Pinpoint the cell where the given text exists, returning its (x, y) midpoint coordinate. 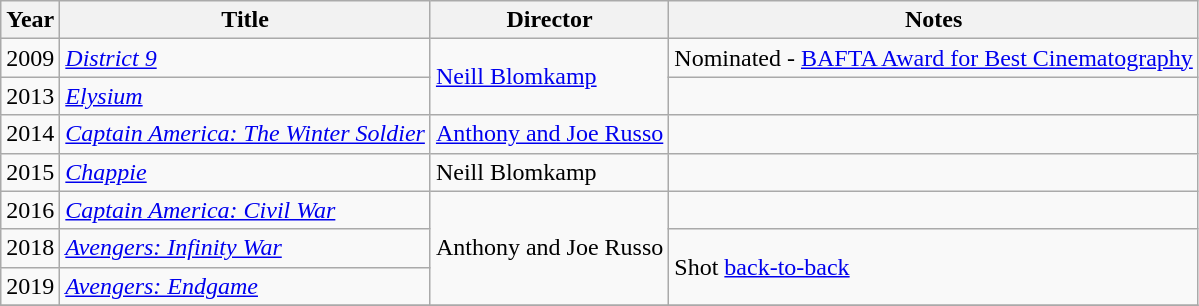
Captain America: Civil War (246, 210)
Notes (934, 20)
2016 (30, 210)
Director (549, 20)
Chappie (246, 172)
2014 (30, 134)
Year (30, 20)
Captain America: The Winter Soldier (246, 134)
Elysium (246, 96)
Shot back-to-back (934, 267)
Nominated - BAFTA Award for Best Cinematography (934, 58)
Title (246, 20)
Avengers: Infinity War (246, 248)
2019 (30, 286)
2015 (30, 172)
Avengers: Endgame (246, 286)
2018 (30, 248)
2009 (30, 58)
District 9 (246, 58)
2013 (30, 96)
